Output the (x, y) coordinate of the center of the cell containing the given text.  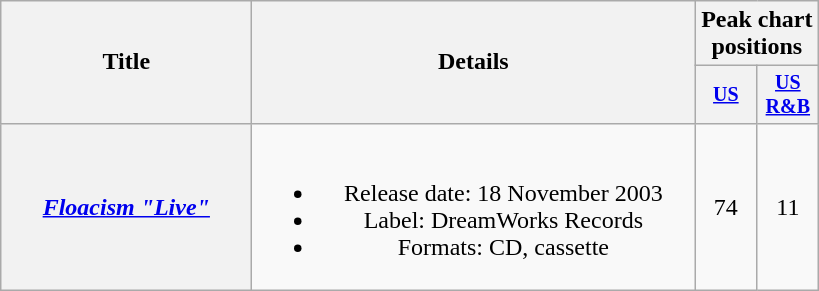
Peak chartpositions (757, 34)
Title (126, 62)
Details (474, 62)
11 (788, 206)
US (726, 94)
Floacism "Live" (126, 206)
US R&B (788, 94)
Release date: 18 November 2003Label: DreamWorks RecordsFormats: CD, cassette (474, 206)
74 (726, 206)
